Identify which cell holds the provided text, then report its (X, Y) central coordinate. 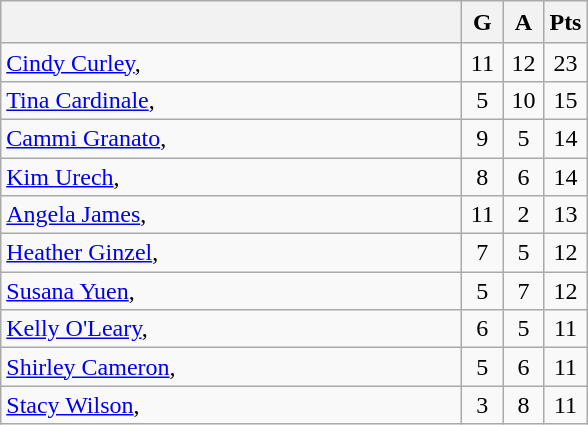
G (482, 22)
Kelly O'Leary, (232, 329)
Kim Urech, (232, 177)
Angela James, (232, 215)
9 (482, 138)
10 (524, 100)
Pts (566, 22)
Cammi Granato, (232, 138)
3 (482, 405)
Shirley Cameron, (232, 367)
2 (524, 215)
Cindy Curley, (232, 62)
Susana Yuen, (232, 291)
A (524, 22)
13 (566, 215)
Tina Cardinale, (232, 100)
23 (566, 62)
Heather Ginzel, (232, 253)
15 (566, 100)
Stacy Wilson, (232, 405)
